Output the [X, Y] coordinate of the center of the cell containing the given text.  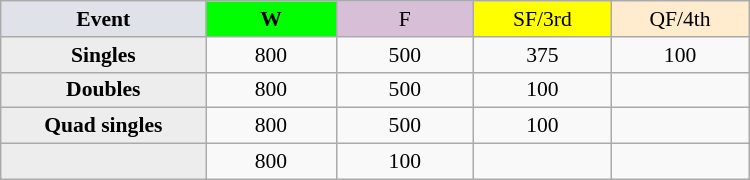
375 [543, 55]
Doubles [104, 90]
F [405, 19]
SF/3rd [543, 19]
Event [104, 19]
Quad singles [104, 126]
Singles [104, 55]
W [271, 19]
QF/4th [680, 19]
